Extract the (X, Y) coordinate from the center of the cell holding the provided text.  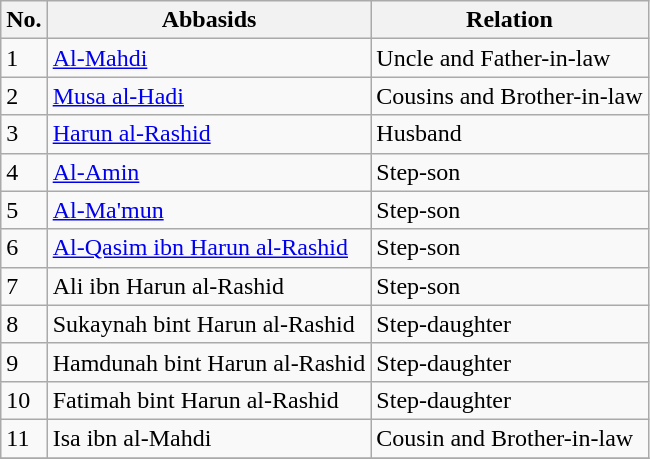
Sukaynah bint Harun al-Rashid (209, 324)
6 (24, 248)
7 (24, 286)
Al-Amin (209, 172)
Hamdunah bint Harun al-Rashid (209, 362)
11 (24, 438)
Harun al-Rashid (209, 134)
Uncle and Father-in-law (510, 58)
2 (24, 96)
3 (24, 134)
Relation (510, 20)
5 (24, 210)
Al-Mahdi (209, 58)
Cousins and Brother-in-law (510, 96)
Husband (510, 134)
Al-Qasim ibn Harun al-Rashid (209, 248)
9 (24, 362)
1 (24, 58)
10 (24, 400)
Abbasids (209, 20)
4 (24, 172)
Isa ibn al-Mahdi (209, 438)
Ali ibn Harun al-Rashid (209, 286)
8 (24, 324)
Musa al-Hadi (209, 96)
No. (24, 20)
Cousin and Brother-in-law (510, 438)
Al-Ma'mun (209, 210)
Fatimah bint Harun al-Rashid (209, 400)
